Scan for the cell matching the given text and deliver its [x, y] coordinate at center. 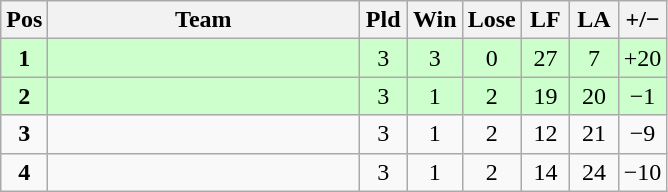
−9 [642, 134]
14 [546, 172]
Lose [492, 20]
−1 [642, 96]
Team [204, 20]
−10 [642, 172]
+/− [642, 20]
4 [24, 172]
LF [546, 20]
12 [546, 134]
Pos [24, 20]
19 [546, 96]
Win [434, 20]
21 [594, 134]
7 [594, 58]
20 [594, 96]
0 [492, 58]
24 [594, 172]
27 [546, 58]
LA [594, 20]
+20 [642, 58]
Pld [384, 20]
